Output the (x, y) coordinate of the center of the cell containing the given text.  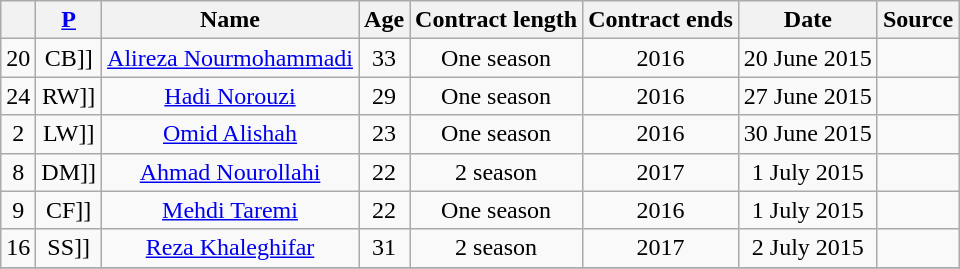
31 (384, 248)
30 June 2015 (808, 134)
9 (18, 210)
20 (18, 58)
RW]] (69, 96)
Mehdi Taremi (230, 210)
SS]] (69, 248)
23 (384, 134)
Contract ends (661, 20)
2 (18, 134)
2 July 2015 (808, 248)
29 (384, 96)
Contract length (496, 20)
CF]] (69, 210)
20 June 2015 (808, 58)
24 (18, 96)
Reza Khaleghifar (230, 248)
33 (384, 58)
Omid Alishah (230, 134)
8 (18, 172)
Source (918, 20)
LW]] (69, 134)
Hadi Norouzi (230, 96)
CB]] (69, 58)
Ahmad Nourollahi (230, 172)
Alireza Nourmohammadi (230, 58)
DM]] (69, 172)
Name (230, 20)
27 June 2015 (808, 96)
Age (384, 20)
Date (808, 20)
16 (18, 248)
P (69, 20)
